For the text-containing cell, return its midpoint in (x, y) coordinate format. 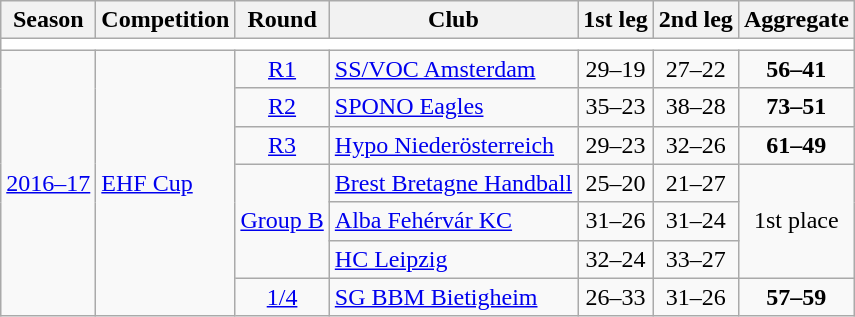
1st place (796, 221)
SS/VOC Amsterdam (453, 69)
EHF Cup (166, 183)
R1 (282, 69)
HC Leipzig (453, 259)
61–49 (796, 145)
38–28 (696, 107)
Club (453, 20)
29–23 (616, 145)
Competition (166, 20)
31–24 (696, 221)
32–24 (616, 259)
R2 (282, 107)
27–22 (696, 69)
Aggregate (796, 20)
29–19 (616, 69)
57–59 (796, 297)
SG BBM Bietigheim (453, 297)
32–26 (696, 145)
35–23 (616, 107)
SPONO Eagles (453, 107)
26–33 (616, 297)
1st leg (616, 20)
2016–17 (48, 183)
Alba Fehérvár KC (453, 221)
73–51 (796, 107)
Group B (282, 221)
33–27 (696, 259)
21–27 (696, 183)
56–41 (796, 69)
25–20 (616, 183)
R3 (282, 145)
Season (48, 20)
Round (282, 20)
Brest Bretagne Handball (453, 183)
Hypo Niederösterreich (453, 145)
2nd leg (696, 20)
1/4 (282, 297)
